Return [x, y] of the center of cell containing provided text 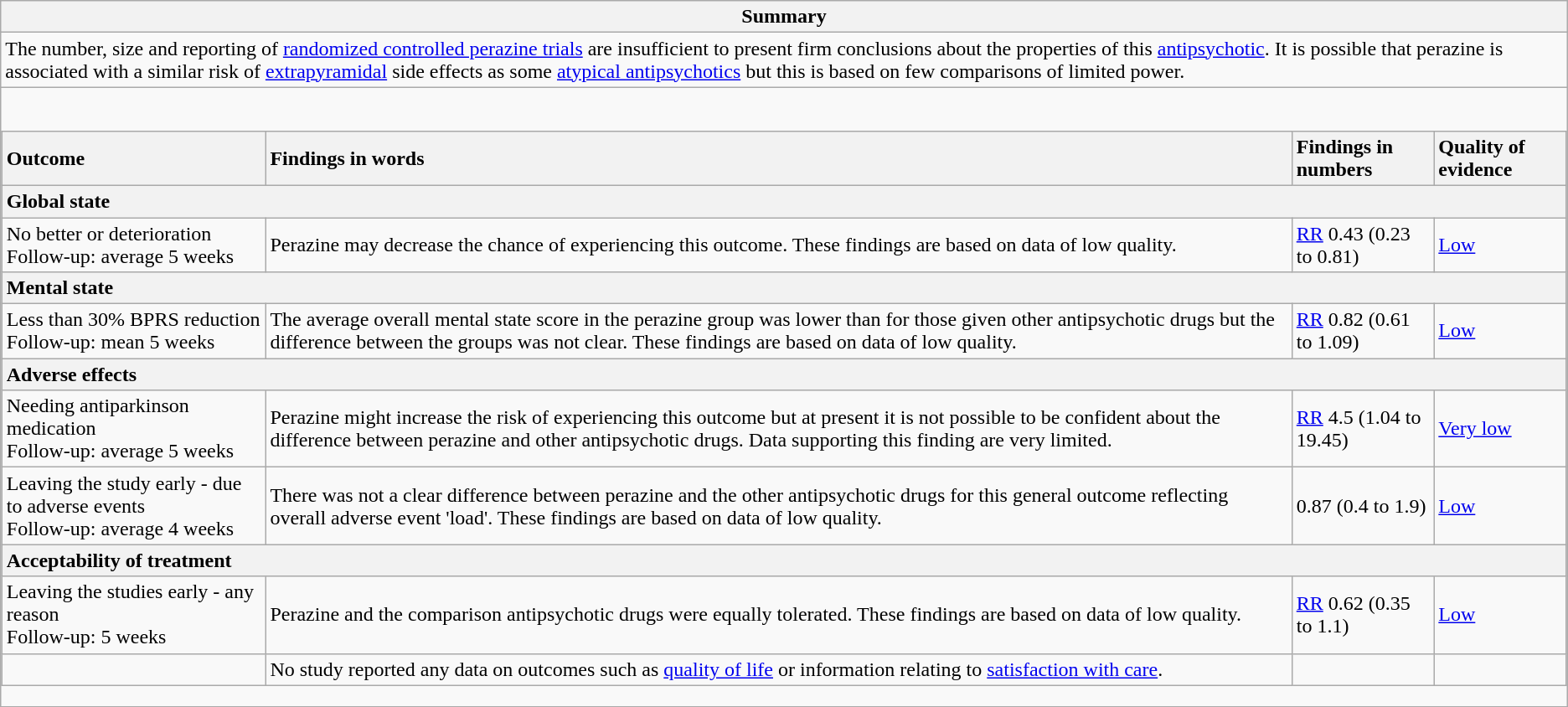
Leaving the studies early - any reasonFollow-up: 5 weeks [134, 615]
RR 0.43 (0.23 to 0.81) [1363, 245]
Global state [784, 201]
Quality of evidence [1500, 157]
RR 0.62 (0.35 to 1.1) [1363, 615]
No better or deteriorationFollow-up: average 5 weeks [134, 245]
Very low [1500, 429]
0.87 (0.4 to 1.9) [1363, 506]
Perazine may decrease the chance of experiencing this outcome. These findings are based on data of low quality. [779, 245]
RR 0.82 (0.61 to 1.09) [1363, 332]
Outcome [134, 157]
Acceptability of treatment [784, 560]
Less than 30% BPRS reductionFollow-up: mean 5 weeks [134, 332]
RR 4.5 (1.04 to 19.45) [1363, 429]
Findings in words [779, 157]
Adverse effects [784, 374]
Perazine and the comparison antipsychotic drugs were equally tolerated. These findings are based on data of low quality. [779, 615]
Summary [784, 17]
No study reported any data on outcomes such as quality of life or information relating to satisfaction with care. [779, 669]
Findings in numbers [1363, 157]
Leaving the study early - due to adverse eventsFollow-up: average 4 weeks [134, 506]
Needing antiparkinson medicationFollow-up: average 5 weeks [134, 429]
Mental state [784, 288]
